For the text-containing cell, return its midpoint in (X, Y) coordinate format. 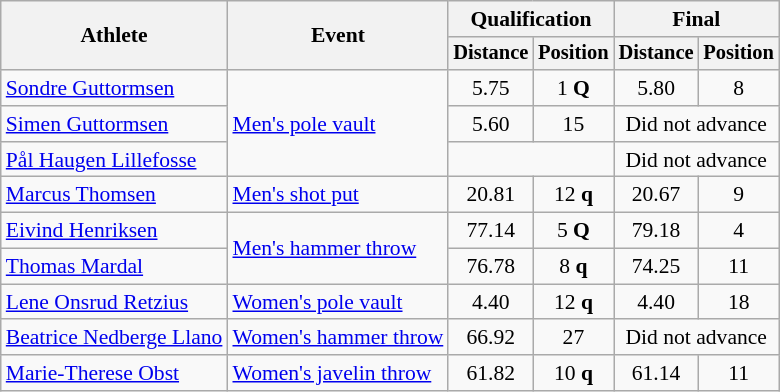
10 q (573, 373)
Beatrice Nedberge Llano (114, 338)
5 Q (573, 231)
Pål Haugen Lillefosse (114, 160)
Event (338, 36)
61.82 (490, 373)
18 (738, 302)
Eivind Henriksen (114, 231)
20.67 (656, 195)
15 (573, 124)
Thomas Mardal (114, 267)
Marie-Therese Obst (114, 373)
Women's pole vault (338, 302)
8 q (573, 267)
27 (573, 338)
20.81 (490, 195)
77.14 (490, 231)
Qualification (530, 19)
66.92 (490, 338)
Men's hammer throw (338, 248)
Marcus Thomsen (114, 195)
79.18 (656, 231)
5.80 (656, 88)
Lene Onsrud Retzius (114, 302)
4 (738, 231)
9 (738, 195)
5.60 (490, 124)
74.25 (656, 267)
Men's pole vault (338, 124)
5.75 (490, 88)
76.78 (490, 267)
61.14 (656, 373)
Final (696, 19)
8 (738, 88)
1 Q (573, 88)
Women's javelin throw (338, 373)
Men's shot put (338, 195)
Sondre Guttormsen (114, 88)
Simen Guttormsen (114, 124)
Women's hammer throw (338, 338)
Athlete (114, 36)
